Return [x, y] of the center of cell containing provided text 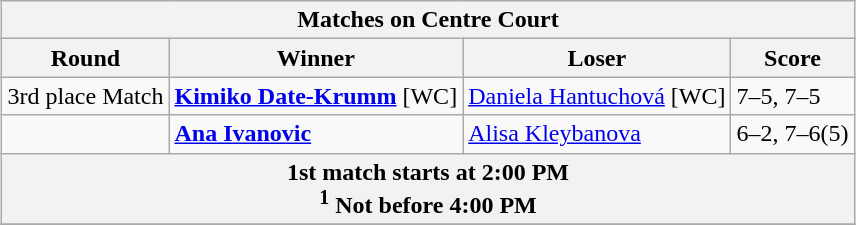
Ana Ivanovic [316, 134]
3rd place Match [86, 96]
Winner [316, 58]
Daniela Hantuchová [WC] [597, 96]
Kimiko Date-Krumm [WC] [316, 96]
1st match starts at 2:00 PM 1 Not before 4:00 PM [428, 189]
Loser [597, 58]
6–2, 7–6(5) [792, 134]
Alisa Kleybanova [597, 134]
Matches on Centre Court [428, 20]
7–5, 7–5 [792, 96]
Score [792, 58]
Round [86, 58]
